Extract the [X, Y] coordinate from the center of the cell holding the provided text.  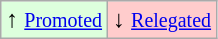
↑ Promoted [54, 20]
↓ Relegated [162, 20]
